Return the (X, Y) coordinate for the center point of the cell that contains the specified text.  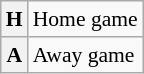
Home game (86, 19)
A (14, 55)
Away game (86, 55)
H (14, 19)
